Detect which cell encompasses the target text, then output its (X, Y) center coordinate. 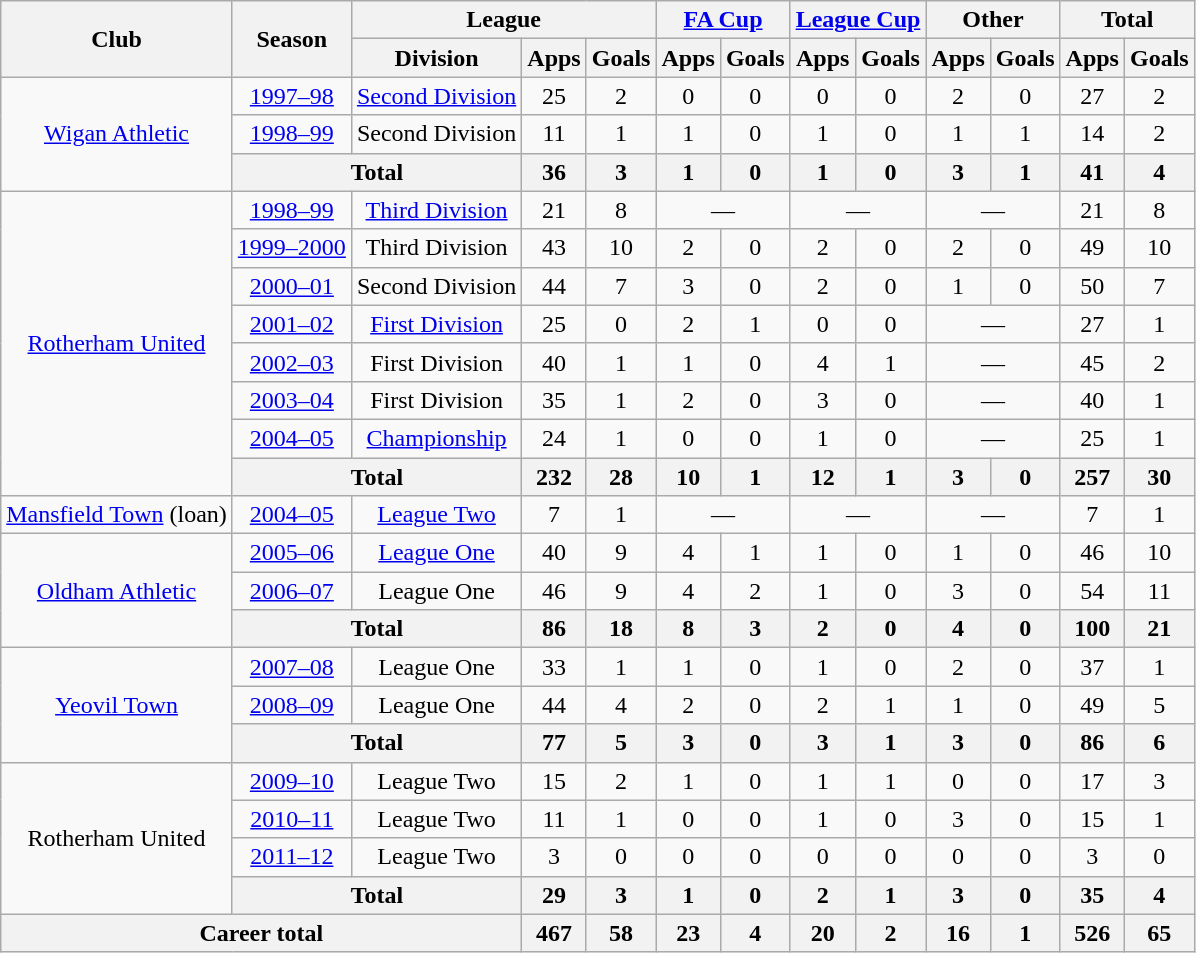
Club (117, 39)
20 (822, 933)
29 (554, 895)
37 (1092, 667)
65 (1159, 933)
Yeovil Town (117, 705)
77 (554, 743)
526 (1092, 933)
12 (822, 477)
17 (1092, 781)
33 (554, 667)
2002–03 (292, 362)
232 (554, 477)
467 (554, 933)
1999–2000 (292, 248)
Other (993, 20)
2010–11 (292, 819)
18 (621, 629)
Championship (436, 438)
2001–02 (292, 324)
58 (621, 933)
28 (621, 477)
Wigan Athletic (117, 134)
36 (554, 172)
League Cup (858, 20)
100 (1092, 629)
23 (688, 933)
257 (1092, 477)
45 (1092, 362)
2008–09 (292, 705)
2009–10 (292, 781)
2011–12 (292, 857)
Oldham Athletic (117, 591)
Career total (262, 933)
41 (1092, 172)
2005–06 (292, 553)
2006–07 (292, 591)
54 (1092, 591)
6 (1159, 743)
16 (958, 933)
50 (1092, 286)
2007–08 (292, 667)
Mansfield Town (loan) (117, 515)
Season (292, 39)
30 (1159, 477)
FA Cup (723, 20)
2003–04 (292, 400)
League (504, 20)
24 (554, 438)
1997–98 (292, 96)
14 (1092, 134)
2000–01 (292, 286)
43 (554, 248)
Division (436, 58)
